Return (x, y) of the center of cell containing provided text 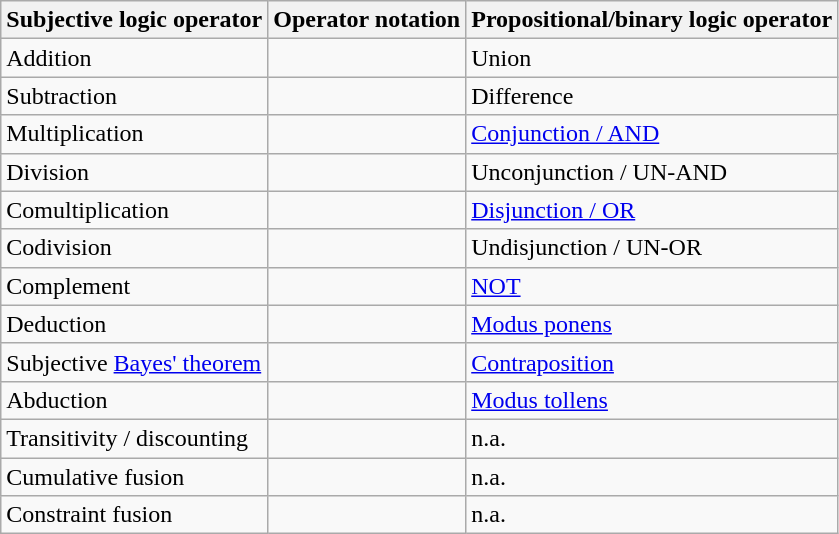
Transitivity / discounting (134, 438)
Disjunction / OR (652, 210)
Codivision (134, 248)
Complement (134, 286)
Unconjunction / UN-AND (652, 172)
Union (652, 58)
Division (134, 172)
Modus tollens (652, 400)
Comultiplication (134, 210)
Cumulative fusion (134, 477)
Multiplication (134, 134)
Contraposition (652, 362)
NOT (652, 286)
Constraint fusion (134, 515)
Conjunction / AND (652, 134)
Deduction (134, 324)
Propositional/binary logic operator (652, 20)
Undisjunction / UN-OR (652, 248)
Subtraction (134, 96)
Operator notation (367, 20)
Subjective logic operator (134, 20)
Addition (134, 58)
Difference (652, 96)
Subjective Bayes' theorem (134, 362)
Abduction (134, 400)
Modus ponens (652, 324)
